Scan for the cell matching the given text and deliver its [x, y] coordinate at center. 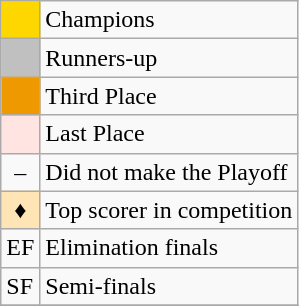
Elimination finals [169, 248]
Semi-finals [169, 286]
SF [20, 286]
Did not make the Playoff [169, 172]
Last Place [169, 134]
Third Place [169, 96]
EF [20, 248]
Runners-up [169, 58]
Champions [169, 20]
♦ [20, 210]
Top scorer in competition [169, 210]
– [20, 172]
